For the text-containing cell, return its midpoint in [x, y] coordinate format. 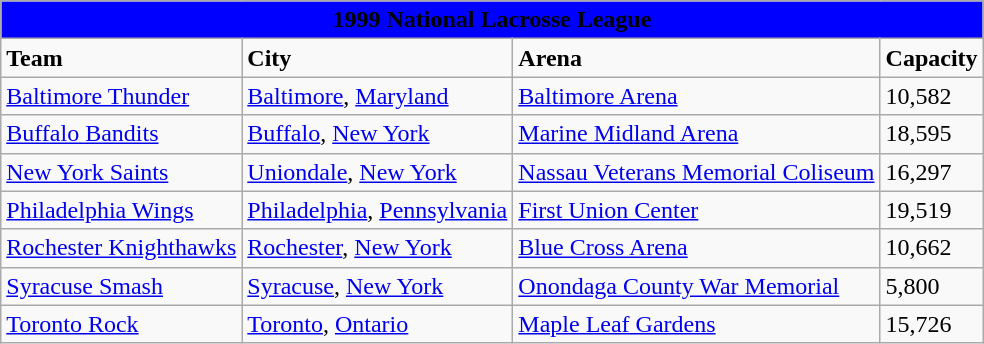
Capacity [932, 58]
Team [122, 58]
New York Saints [122, 172]
Buffalo Bandits [122, 134]
Buffalo, New York [378, 134]
19,519 [932, 210]
16,297 [932, 172]
Marine Midland Arena [696, 134]
15,726 [932, 324]
Philadelphia, Pennsylvania [378, 210]
Arena [696, 58]
Baltimore Thunder [122, 96]
18,595 [932, 134]
Philadelphia Wings [122, 210]
Baltimore, Maryland [378, 96]
City [378, 58]
Maple Leaf Gardens [696, 324]
Rochester Knighthawks [122, 248]
10,662 [932, 248]
5,800 [932, 286]
First Union Center [696, 210]
10,582 [932, 96]
Syracuse Smash [122, 286]
Rochester, New York [378, 248]
Toronto Rock [122, 324]
Syracuse, New York [378, 286]
Toronto, Ontario [378, 324]
Baltimore Arena [696, 96]
1999 National Lacrosse League [492, 20]
Uniondale, New York [378, 172]
Blue Cross Arena [696, 248]
Nassau Veterans Memorial Coliseum [696, 172]
Onondaga County War Memorial [696, 286]
